From the cell containing the given text, extract its center point as [x, y] coordinate. 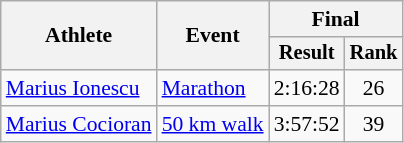
26 [374, 88]
Marius Ionescu [79, 88]
Athlete [79, 36]
2:16:28 [307, 88]
50 km walk [213, 124]
Final [336, 19]
Result [307, 54]
Marathon [213, 88]
Event [213, 36]
Rank [374, 54]
39 [374, 124]
Marius Cocioran [79, 124]
3:57:52 [307, 124]
